From the cell containing the given text, extract its center point as (X, Y) coordinate. 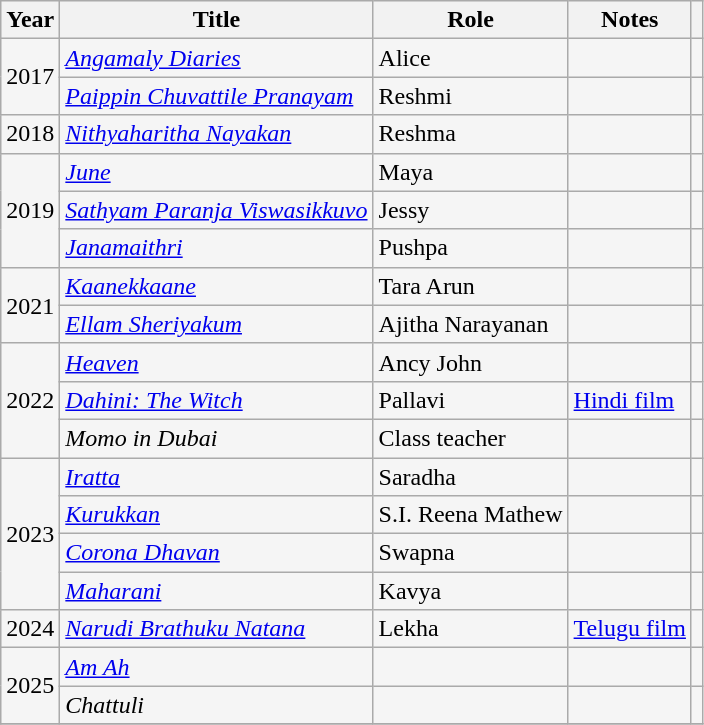
Kurukkan (216, 515)
Role (470, 20)
2017 (30, 77)
Maya (470, 172)
Pallavi (470, 400)
2024 (30, 629)
Reshma (470, 134)
Iratta (216, 477)
Title (216, 20)
Narudi Brathuku Natana (216, 629)
June (216, 172)
Saradha (470, 477)
Alice (470, 58)
S.I. Reena Mathew (470, 515)
Janamaithri (216, 248)
Telugu film (630, 629)
Tara Arun (470, 286)
Hindi film (630, 400)
Ancy John (470, 362)
2025 (30, 686)
2022 (30, 400)
2023 (30, 534)
Angamaly Diaries (216, 58)
Dahini: The Witch (216, 400)
Reshmi (470, 96)
2019 (30, 210)
Jessy (470, 210)
Corona Dhavan (216, 553)
Nithyaharitha Nayakan (216, 134)
Kavya (470, 591)
Heaven (216, 362)
Ellam Sheriyakum (216, 324)
Year (30, 20)
Maharani (216, 591)
2021 (30, 305)
Am Ah (216, 667)
Pushpa (470, 248)
Chattuli (216, 705)
Kaanekkaane (216, 286)
Paippin Chuvattile Pranayam (216, 96)
Swapna (470, 553)
Class teacher (470, 438)
Notes (630, 20)
Lekha (470, 629)
Sathyam Paranja Viswasikkuvo (216, 210)
Ajitha Narayanan (470, 324)
2018 (30, 134)
Momo in Dubai (216, 438)
